Return the [x, y] coordinate for the center point of the cell that contains the specified text.  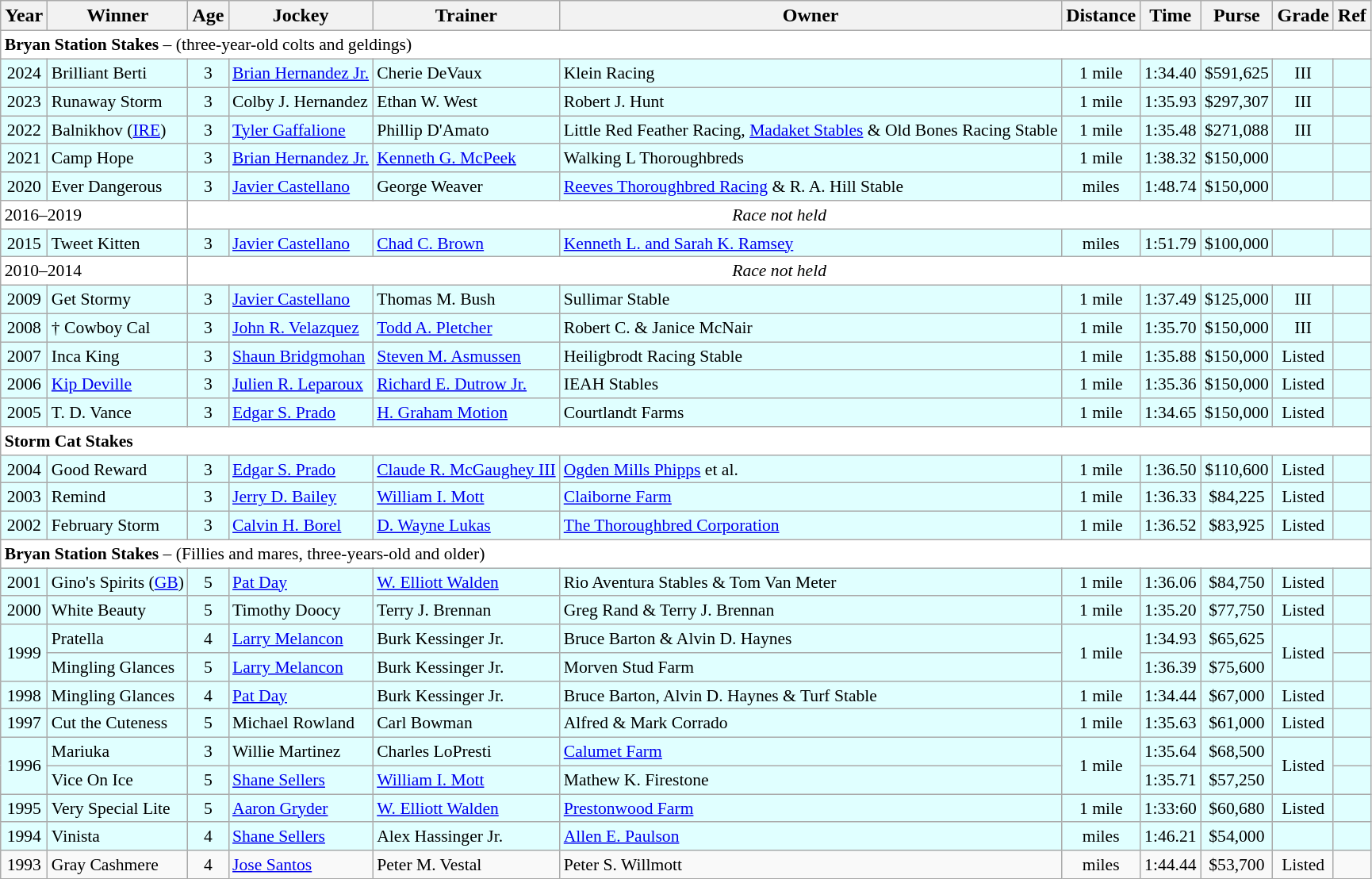
1999 [24, 652]
2001 [24, 582]
D. Wayne Lukas [466, 525]
Todd A. Pletcher [466, 328]
2007 [24, 356]
1:36.06 [1171, 582]
1994 [24, 836]
Bruce Barton & Alvin D. Haynes [811, 639]
$591,625 [1237, 73]
$271,088 [1237, 130]
$54,000 [1237, 836]
Gino's Spirits (GB) [117, 582]
Year [24, 16]
Shaun Bridgmohan [301, 356]
Prestonwood Farm [811, 808]
2003 [24, 497]
1995 [24, 808]
Timothy Doocy [301, 610]
1:35.71 [1171, 780]
2002 [24, 525]
$125,000 [1237, 299]
Peter M. Vestal [466, 865]
2024 [24, 73]
Carl Bowman [466, 724]
1998 [24, 695]
1:35.63 [1171, 724]
1:34.40 [1171, 73]
Runaway Storm [117, 102]
H. Graham Motion [466, 413]
Camp Hope [117, 158]
IEAH Stables [811, 384]
$65,625 [1237, 639]
2020 [24, 186]
2006 [24, 384]
Bryan Station Stakes – (Fillies and mares, three-years-old and older) [686, 554]
Claude R. McGaughey III [466, 469]
$61,000 [1237, 724]
1:35.48 [1171, 130]
2000 [24, 610]
$67,000 [1237, 695]
Good Reward [117, 469]
$75,600 [1237, 667]
2009 [24, 299]
Brilliant Berti [117, 73]
Winner [117, 16]
Bruce Barton, Alvin D. Haynes & Turf Stable [811, 695]
Klein Racing [811, 73]
Little Red Feather Racing, Madaket Stables & Old Bones Racing Stable [811, 130]
1:48.74 [1171, 186]
Phillip D'Amato [466, 130]
Age [208, 16]
Owner [811, 16]
$297,307 [1237, 102]
Purse [1237, 16]
Very Special Lite [117, 808]
$68,500 [1237, 751]
2021 [24, 158]
Willie Martinez [301, 751]
2016–2019 [94, 215]
Mathew K. Firestone [811, 780]
Balnikhov (IRE) [117, 130]
1:44.44 [1171, 865]
Aaron Gryder [301, 808]
2015 [24, 243]
Walking L Thoroughbreds [811, 158]
Reeves Thoroughbred Racing & R. A. Hill Stable [811, 186]
1:46.21 [1171, 836]
1:34.65 [1171, 413]
Courtlandt Farms [811, 413]
Kenneth G. McPeek [466, 158]
$84,750 [1237, 582]
1993 [24, 865]
Sullimar Stable [811, 299]
White Beauty [117, 610]
Tyler Gaffalione [301, 130]
Mariuka [117, 751]
2008 [24, 328]
Tweet Kitten [117, 243]
Greg Rand & Terry J. Brennan [811, 610]
Alex Hassinger Jr. [466, 836]
Richard E. Dutrow Jr. [466, 384]
2022 [24, 130]
1:36.52 [1171, 525]
Kenneth L. and Sarah K. Ramsey [811, 243]
Ref [1351, 16]
Grade [1303, 16]
Cherie DeVaux [466, 73]
Get Stormy [117, 299]
Calvin H. Borel [301, 525]
Heiligbrodt Racing Stable [811, 356]
John R. Velazquez [301, 328]
Allen E. Paulson [811, 836]
1:36.50 [1171, 469]
Trainer [466, 16]
1:35.93 [1171, 102]
Thomas M. Bush [466, 299]
1997 [24, 724]
2010–2014 [94, 271]
Colby J. Hernandez [301, 102]
Ever Dangerous [117, 186]
1:33:60 [1171, 808]
February Storm [117, 525]
1:35.88 [1171, 356]
$100,000 [1237, 243]
2023 [24, 102]
Vinista [117, 836]
1:51.79 [1171, 243]
Robert J. Hunt [811, 102]
Chad C. Brown [466, 243]
Distance [1101, 16]
2005 [24, 413]
† Cowboy Cal [117, 328]
$53,700 [1237, 865]
Morven Stud Farm [811, 667]
1:36.33 [1171, 497]
Jerry D. Bailey [301, 497]
Ethan W. West [466, 102]
Cut the Cuteness [117, 724]
Ogden Mills Phipps et al. [811, 469]
Remind [117, 497]
Robert C. & Janice McNair [811, 328]
1:38.32 [1171, 158]
Time [1171, 16]
Vice On Ice [117, 780]
Steven M. Asmussen [466, 356]
T. D. Vance [117, 413]
Claiborne Farm [811, 497]
Michael Rowland [301, 724]
1:35.70 [1171, 328]
Inca King [117, 356]
2004 [24, 469]
1:34.44 [1171, 695]
Jockey [301, 16]
Calumet Farm [811, 751]
$110,600 [1237, 469]
Terry J. Brennan [466, 610]
Kip Deville [117, 384]
Jose Santos [301, 865]
1:35.36 [1171, 384]
Charles LoPresti [466, 751]
1:37.49 [1171, 299]
Peter S. Willmott [811, 865]
$77,750 [1237, 610]
1:35.20 [1171, 610]
George Weaver [466, 186]
Julien R. Leparoux [301, 384]
Gray Cashmere [117, 865]
1996 [24, 765]
Storm Cat Stakes [686, 441]
$60,680 [1237, 808]
1:34.93 [1171, 639]
$83,925 [1237, 525]
Pratella [117, 639]
The Thoroughbred Corporation [811, 525]
1:36.39 [1171, 667]
$84,225 [1237, 497]
$57,250 [1237, 780]
1:35.64 [1171, 751]
Bryan Station Stakes – (three-year-old colts and geldings) [686, 45]
Alfred & Mark Corrado [811, 724]
Rio Aventura Stables & Tom Van Meter [811, 582]
